Identify which cell holds the provided text, then report its [x, y] central coordinate. 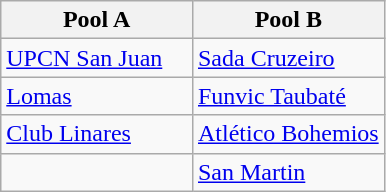
UPCN San Juan [97, 58]
Pool B [288, 20]
San Martin [288, 172]
Lomas [97, 96]
Funvic Taubaté [288, 96]
Atlético Bohemios [288, 134]
Sada Cruzeiro [288, 58]
Club Linares [97, 134]
Pool A [97, 20]
